Locate the cell with the specified text and output its (X, Y) center coordinate. 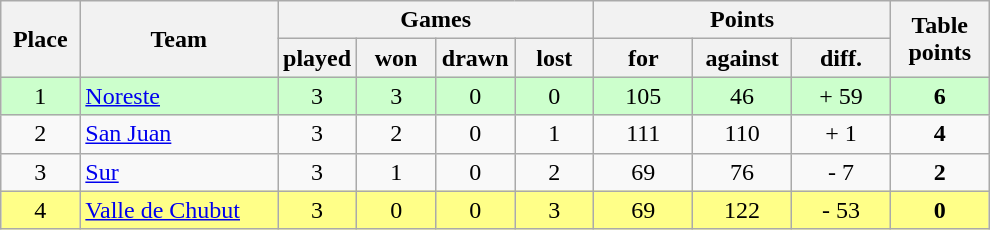
76 (742, 172)
Valle de Chubut (179, 210)
6 (940, 96)
111 (644, 134)
- 7 (842, 172)
- 53 (842, 210)
San Juan (179, 134)
Points (742, 20)
for (644, 58)
Tablepoints (940, 39)
drawn (476, 58)
Place (40, 39)
46 (742, 96)
won (396, 58)
against (742, 58)
122 (742, 210)
Noreste (179, 96)
+ 1 (842, 134)
lost (554, 58)
105 (644, 96)
Games (436, 20)
played (318, 58)
Sur (179, 172)
+ 59 (842, 96)
Team (179, 39)
110 (742, 134)
diff. (842, 58)
